Provide the [x, y] coordinate of the cell's center where the given text is located.  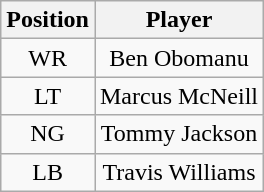
LT [48, 96]
Ben Obomanu [178, 58]
WR [48, 58]
Travis Williams [178, 172]
Position [48, 20]
NG [48, 134]
Player [178, 20]
Marcus McNeill [178, 96]
Tommy Jackson [178, 134]
LB [48, 172]
